Provide the [X, Y] coordinate of the cell's center where the given text is located.  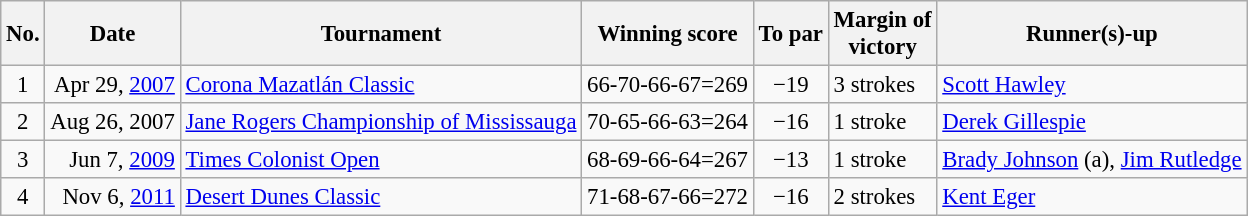
Kent Eger [1092, 197]
Margin ofvictory [882, 34]
Tournament [381, 34]
Brady Johnson (a), Jim Rutledge [1092, 160]
1 [23, 85]
−13 [790, 160]
Derek Gillespie [1092, 122]
Scott Hawley [1092, 85]
4 [23, 197]
No. [23, 34]
Corona Mazatlán Classic [381, 85]
68-69-66-64=267 [668, 160]
Apr 29, 2007 [112, 85]
Jane Rogers Championship of Mississauga [381, 122]
Times Colonist Open [381, 160]
Date [112, 34]
Nov 6, 2011 [112, 197]
−19 [790, 85]
Runner(s)-up [1092, 34]
66-70-66-67=269 [668, 85]
Aug 26, 2007 [112, 122]
3 [23, 160]
Desert Dunes Classic [381, 197]
3 strokes [882, 85]
71-68-67-66=272 [668, 197]
2 [23, 122]
To par [790, 34]
70-65-66-63=264 [668, 122]
2 strokes [882, 197]
Winning score [668, 34]
Jun 7, 2009 [112, 160]
